Capture the cell that displays the provided text and extract its (X, Y) central coordinate. 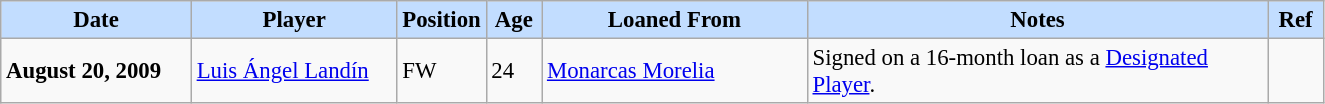
24 (514, 72)
August 20, 2009 (96, 72)
Age (514, 20)
Luis Ángel Landín (294, 72)
Position (442, 20)
Player (294, 20)
Notes (1038, 20)
Ref (1296, 20)
Signed on a 16-month loan as a Designated Player. (1038, 72)
FW (442, 72)
Date (96, 20)
Monarcas Morelia (675, 72)
Loaned From (675, 20)
